For the text-containing cell, return its midpoint in [x, y] coordinate format. 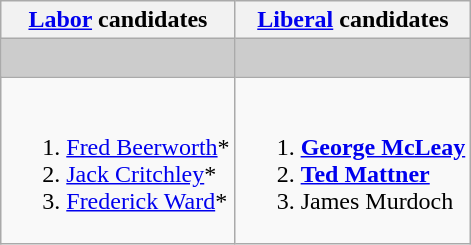
George McLeayTed MattnerJames Murdoch [353, 160]
Liberal candidates [353, 20]
Fred Beerworth*Jack Critchley*Frederick Ward* [118, 160]
Labor candidates [118, 20]
